Scan for the cell matching the given text and deliver its [x, y] coordinate at center. 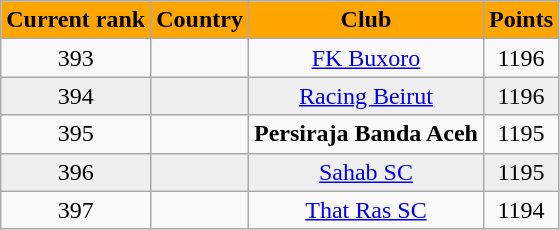
397 [76, 210]
Points [520, 20]
1194 [520, 210]
395 [76, 134]
393 [76, 58]
396 [76, 172]
Persiraja Banda Aceh [366, 134]
Country [200, 20]
Sahab SC [366, 172]
Club [366, 20]
Current rank [76, 20]
FK Buxoro [366, 58]
That Ras SC [366, 210]
Racing Beirut [366, 96]
394 [76, 96]
